Return the [X, Y] coordinate for the center point of the cell that contains the specified text.  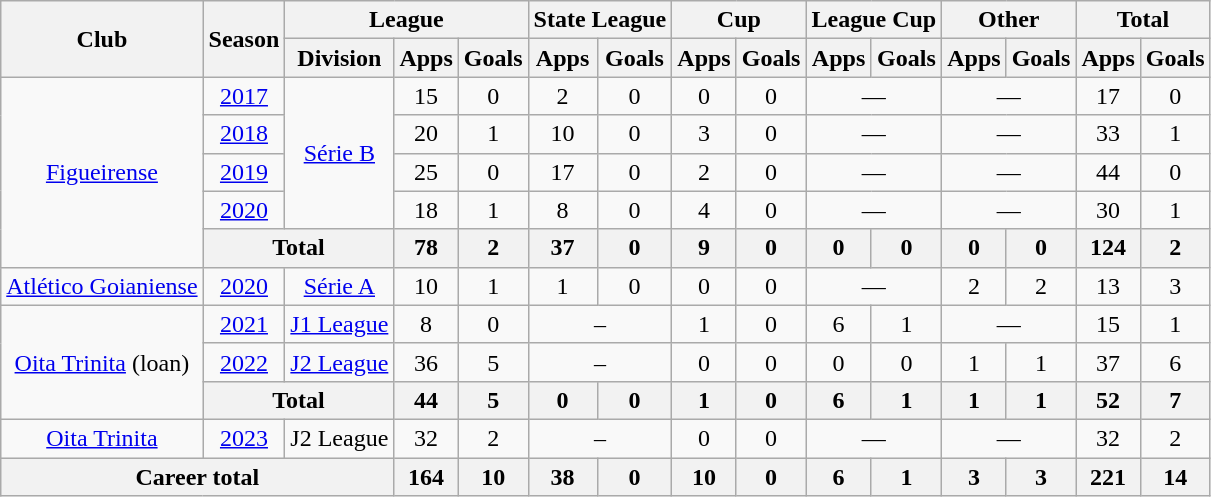
J1 League [340, 324]
Career total [198, 477]
Série A [340, 286]
9 [704, 248]
78 [426, 248]
14 [1175, 477]
Oita Trinita [102, 438]
30 [1108, 210]
Other [1009, 20]
4 [704, 210]
Club [102, 39]
Série B [340, 153]
2022 [244, 362]
League [406, 20]
13 [1108, 286]
221 [1108, 477]
36 [426, 362]
Figueirense [102, 172]
2023 [244, 438]
7 [1175, 400]
State League [600, 20]
Cup [739, 20]
20 [426, 134]
Division [340, 58]
2018 [244, 134]
33 [1108, 134]
2021 [244, 324]
2017 [244, 96]
Atlético Goianiense [102, 286]
52 [1108, 400]
Season [244, 39]
25 [426, 172]
38 [562, 477]
18 [426, 210]
Oita Trinita (loan) [102, 362]
164 [426, 477]
124 [1108, 248]
2019 [244, 172]
League Cup [874, 20]
